Provide the (x, y) coordinate of the cell's center where the given text is located.  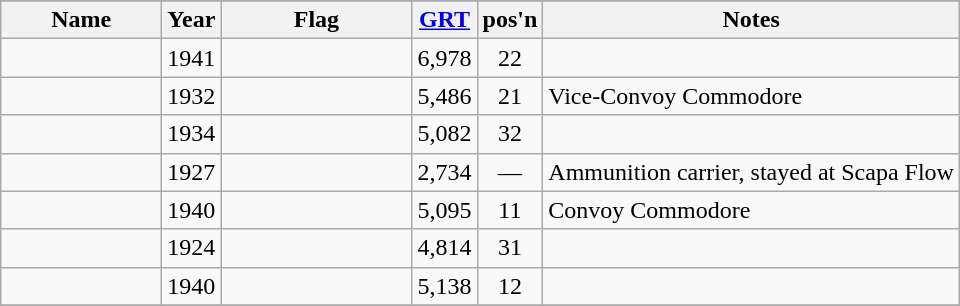
6,978 (444, 58)
1932 (192, 96)
31 (510, 248)
GRT (444, 20)
Notes (752, 20)
2,734 (444, 172)
12 (510, 286)
Ammunition carrier, stayed at Scapa Flow (752, 172)
Flag (316, 20)
Name (82, 20)
32 (510, 134)
5,138 (444, 286)
1927 (192, 172)
5,486 (444, 96)
5,095 (444, 210)
1924 (192, 248)
1941 (192, 58)
— (510, 172)
1934 (192, 134)
Convoy Commodore (752, 210)
22 (510, 58)
21 (510, 96)
Vice-Convoy Commodore (752, 96)
11 (510, 210)
4,814 (444, 248)
pos'n (510, 20)
Year (192, 20)
5,082 (444, 134)
